From the cell containing the given text, extract its center point as [x, y] coordinate. 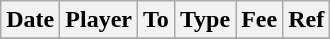
Type [204, 20]
Date [30, 20]
To [156, 20]
Ref [306, 20]
Player [99, 20]
Fee [260, 20]
